Scan for the cell matching the given text and deliver its [x, y] coordinate at center. 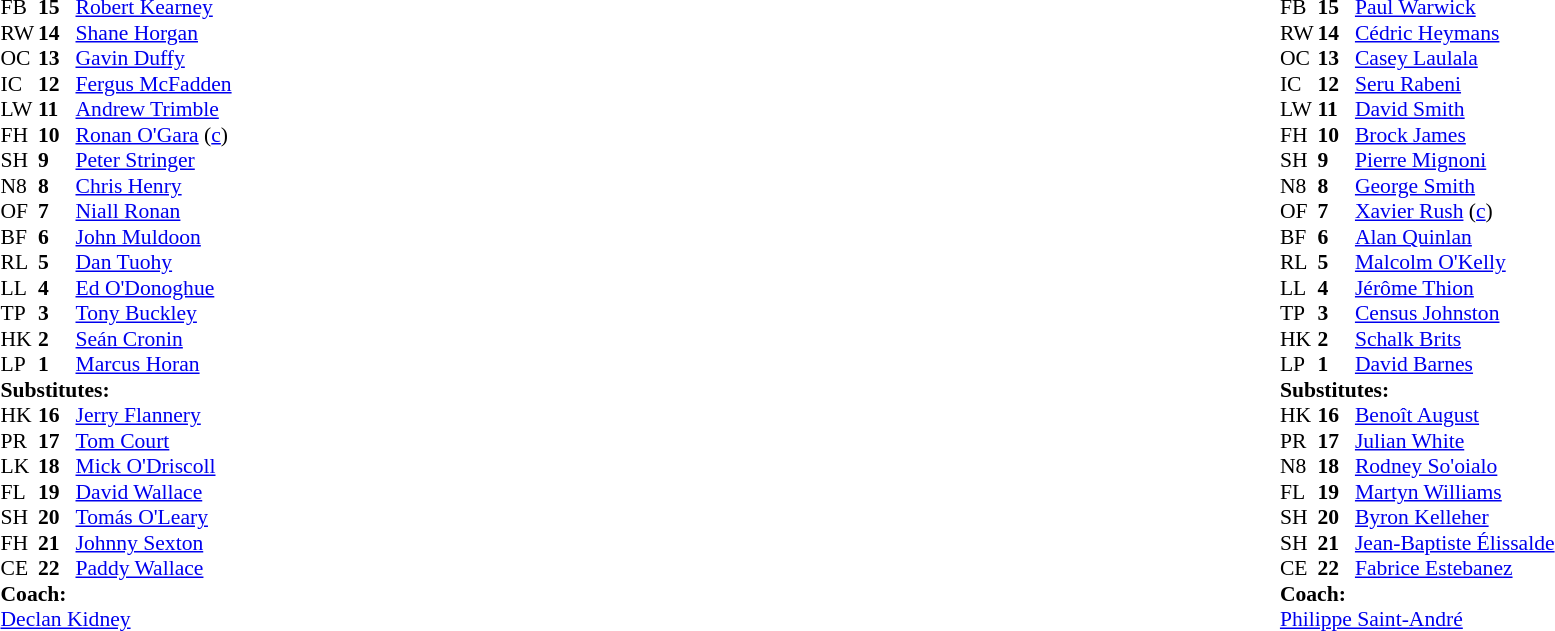
David Wallace [154, 492]
Ronan O'Gara (c) [154, 135]
Brock James [1455, 135]
Fergus McFadden [154, 84]
Schalk Brits [1455, 339]
Alan Quinlan [1455, 237]
George Smith [1455, 186]
Martyn Williams [1455, 492]
Pierre Mignoni [1455, 161]
Ed O'Donoghue [154, 288]
David Barnes [1455, 365]
Andrew Trimble [154, 109]
Shane Horgan [154, 33]
Jerry Flannery [154, 415]
Tomás O'Leary [154, 517]
David Smith [1455, 109]
LK [19, 467]
Jérôme Thion [1455, 288]
Casey Laulala [1455, 59]
Gavin Duffy [154, 59]
Tom Court [154, 441]
Niall Ronan [154, 211]
Peter Stringer [154, 161]
Julian White [1455, 441]
Dan Tuohy [154, 263]
Jean-Baptiste Élissalde [1455, 543]
Marcus Horan [154, 365]
Rodney So'oialo [1455, 467]
John Muldoon [154, 237]
Cédric Heymans [1455, 33]
Seán Cronin [154, 339]
Chris Henry [154, 186]
Xavier Rush (c) [1455, 211]
Benoît August [1455, 415]
Mick O'Driscoll [154, 467]
Tony Buckley [154, 313]
Paddy Wallace [154, 569]
Fabrice Estebanez [1455, 569]
Byron Kelleher [1455, 517]
Malcolm O'Kelly [1455, 263]
Census Johnston [1455, 313]
Johnny Sexton [154, 543]
Seru Rabeni [1455, 84]
